Search for the cell housing the specified text and yield its (x, y) center coordinate. 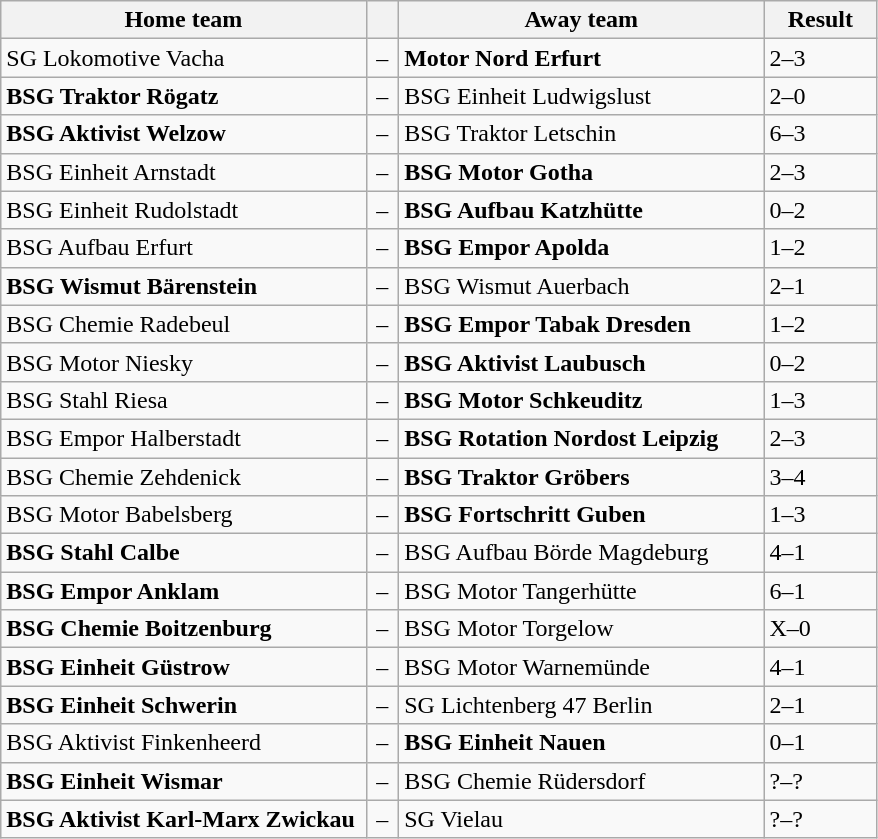
BSG Einheit Nauen (582, 743)
0–1 (820, 743)
Result (820, 20)
SG Vielau (582, 819)
SG Lokomotive Vacha (184, 58)
BSG Wismut Auerbach (582, 286)
BSG Empor Anklam (184, 591)
BSG Empor Halberstadt (184, 438)
BSG Aktivist Laubusch (582, 362)
Motor Nord Erfurt (582, 58)
6–3 (820, 134)
BSG Motor Warnemünde (582, 667)
Away team (582, 20)
BSG Einheit Güstrow (184, 667)
BSG Empor Tabak Dresden (582, 324)
BSG Aufbau Katzhütte (582, 210)
6–1 (820, 591)
BSG Aufbau Erfurt (184, 248)
BSG Einheit Rudolstadt (184, 210)
BSG Einheit Ludwigslust (582, 96)
BSG Motor Gotha (582, 172)
BSG Motor Niesky (184, 362)
BSG Einheit Schwerin (184, 705)
BSG Einheit Wismar (184, 781)
BSG Aufbau Börde Magdeburg (582, 553)
BSG Empor Apolda (582, 248)
BSG Fortschritt Guben (582, 515)
BSG Rotation Nordost Leipzig (582, 438)
BSG Aktivist Karl-Marx Zwickau (184, 819)
3–4 (820, 477)
SG Lichtenberg 47 Berlin (582, 705)
BSG Chemie Zehdenick (184, 477)
BSG Motor Tangerhütte (582, 591)
X–0 (820, 629)
BSG Motor Torgelow (582, 629)
BSG Stahl Calbe (184, 553)
BSG Traktor Rögatz (184, 96)
BSG Chemie Rüdersdorf (582, 781)
BSG Aktivist Finkenheerd (184, 743)
BSG Traktor Gröbers (582, 477)
Home team (184, 20)
BSG Wismut Bärenstein (184, 286)
BSG Motor Schkeuditz (582, 400)
BSG Chemie Radebeul (184, 324)
BSG Einheit Arnstadt (184, 172)
BSG Traktor Letschin (582, 134)
BSG Chemie Boitzenburg (184, 629)
BSG Aktivist Welzow (184, 134)
2–0 (820, 96)
BSG Stahl Riesa (184, 400)
BSG Motor Babelsberg (184, 515)
